Output the [x, y] coordinate of the center of the cell containing the given text.  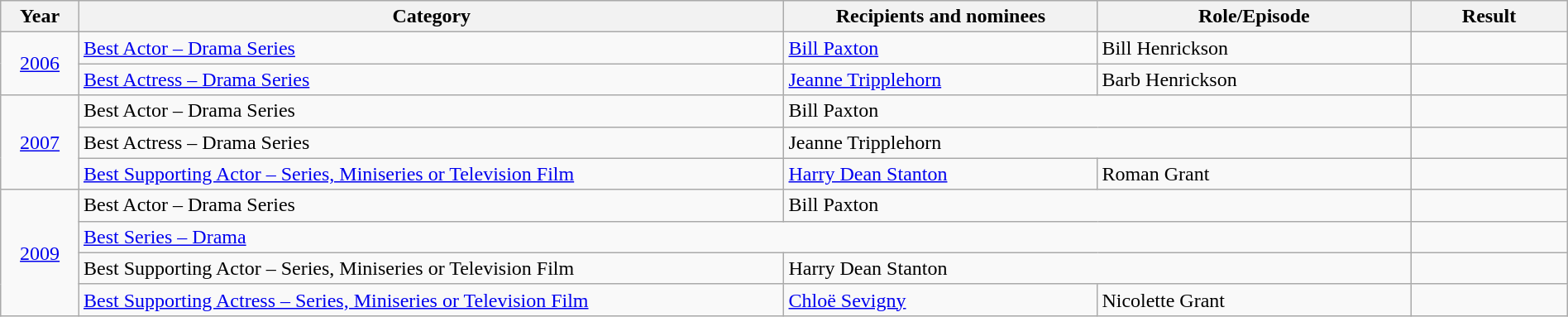
Category [432, 17]
2007 [40, 142]
Chloë Sevigny [941, 300]
Best Supporting Actress – Series, Miniseries or Television Film [432, 300]
Roman Grant [1254, 174]
Result [1489, 17]
2006 [40, 64]
Recipients and nominees [941, 17]
Role/Episode [1254, 17]
Best Series – Drama [744, 237]
Barb Henrickson [1254, 79]
Bill Henrickson [1254, 48]
2009 [40, 252]
Year [40, 17]
Nicolette Grant [1254, 300]
